Locate the cell with the specified text and output its [x, y] center coordinate. 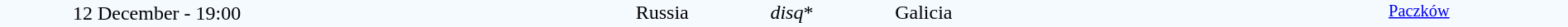
Paczków [1419, 13]
Galicia [1082, 12]
Russia [501, 12]
12 December - 19:00 [157, 13]
disq* [791, 12]
